Search for the cell housing the specified text and yield its [x, y] center coordinate. 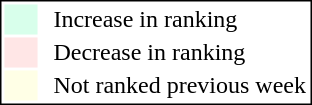
Increase in ranking [180, 19]
Decrease in ranking [180, 53]
Not ranked previous week [180, 85]
